Identify which cell holds the provided text, then report its (X, Y) central coordinate. 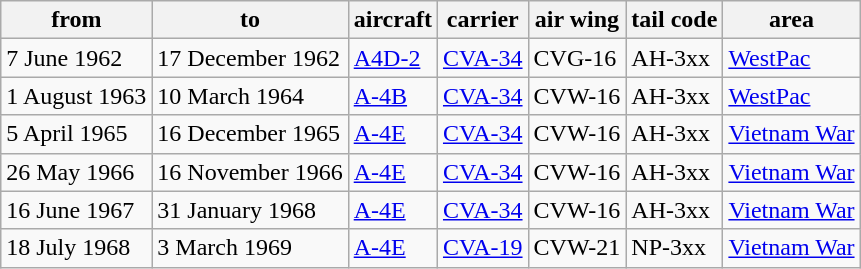
5 April 1965 (76, 134)
CVA-19 (482, 248)
tail code (674, 20)
16 June 1967 (76, 210)
area (792, 20)
26 May 1966 (76, 172)
CVW-21 (577, 248)
A-4B (392, 96)
A4D-2 (392, 58)
1 August 1963 (76, 96)
10 March 1964 (250, 96)
3 March 1969 (250, 248)
from (76, 20)
NP-3xx (674, 248)
carrier (482, 20)
31 January 1968 (250, 210)
7 June 1962 (76, 58)
17 December 1962 (250, 58)
16 November 1966 (250, 172)
16 December 1965 (250, 134)
aircraft (392, 20)
18 July 1968 (76, 248)
air wing (577, 20)
to (250, 20)
CVG-16 (577, 58)
